Pinpoint the cell where the given text exists, returning its (x, y) midpoint coordinate. 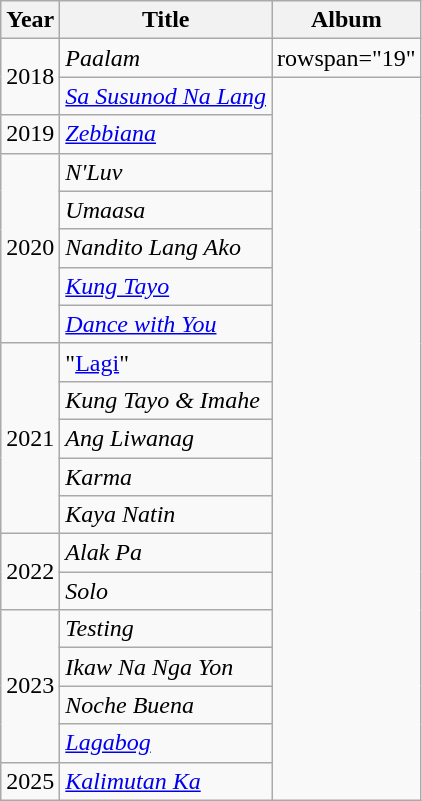
Kalimutan Ka (166, 781)
Album (347, 20)
Nandito Lang Ako (166, 248)
"Lagi" (166, 362)
Paalam (166, 58)
N'Luv (166, 172)
Zebbiana (166, 134)
2023 (30, 686)
Umaasa (166, 210)
Title (166, 20)
Alak Pa (166, 553)
Year (30, 20)
2025 (30, 781)
2018 (30, 77)
Noche Buena (166, 705)
Testing (166, 629)
2022 (30, 572)
2021 (30, 438)
Ang Liwanag (166, 438)
Karma (166, 477)
Kung Tayo & Imahe (166, 400)
Lagabog (166, 743)
Ikaw Na Nga Yon (166, 667)
Sa Susunod Na Lang (166, 96)
rowspan="19" (347, 58)
Solo (166, 591)
2020 (30, 248)
Kung Tayo (166, 286)
Kaya Natin (166, 515)
Dance with You (166, 324)
2019 (30, 134)
